Pinpoint the cell where the given text exists, returning its [X, Y] midpoint coordinate. 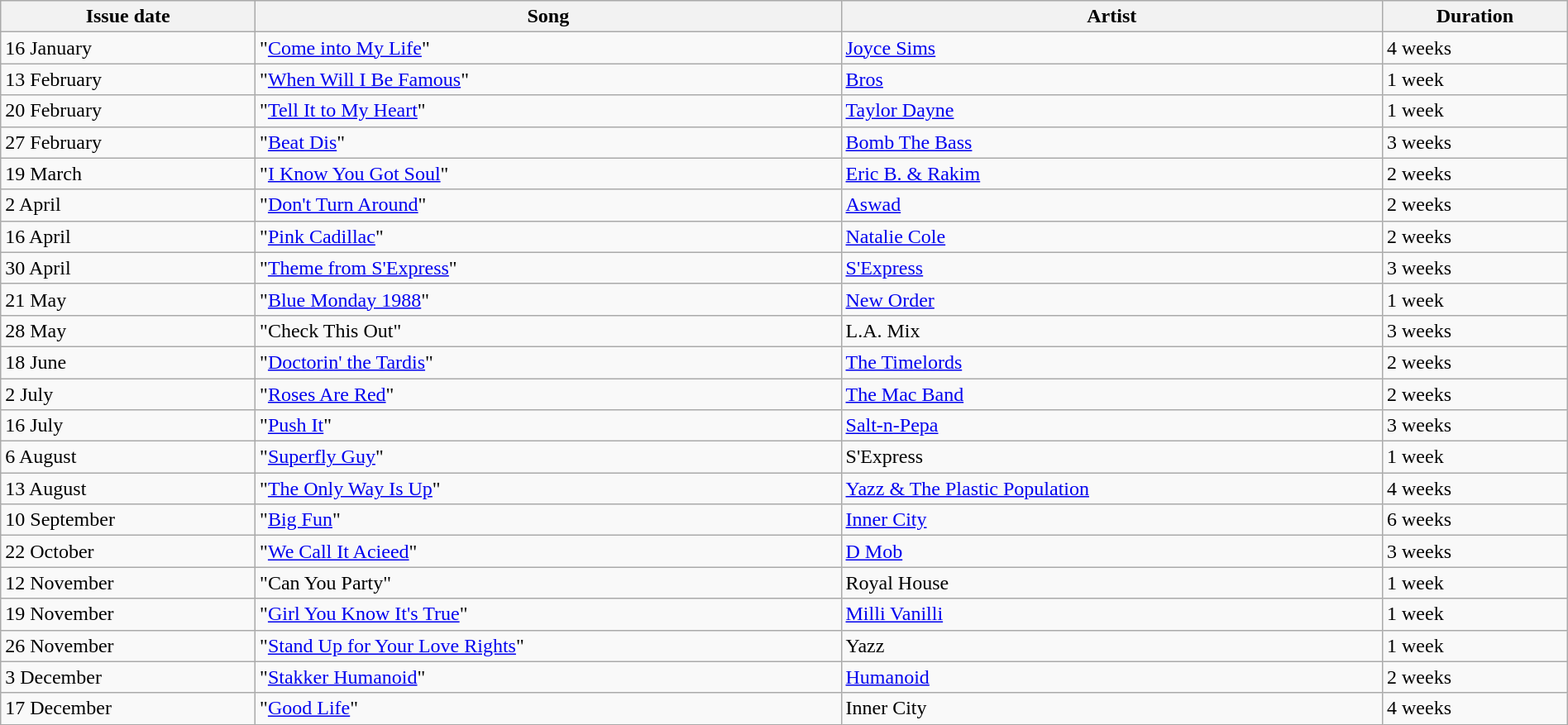
16 April [128, 236]
"I Know You Got Soul" [548, 174]
Milli Vanilli [1111, 614]
Bomb The Bass [1111, 142]
"Come into My Life" [548, 48]
"Check This Out" [548, 331]
"Doctorin' the Tardis" [548, 362]
18 June [128, 362]
Song [548, 17]
"Can You Party" [548, 583]
20 February [128, 111]
13 February [128, 79]
16 July [128, 426]
"Tell It to My Heart" [548, 111]
"Don't Turn Around" [548, 205]
16 January [128, 48]
"Superfly Guy" [548, 457]
21 May [128, 299]
28 May [128, 331]
"Girl You Know It's True" [548, 614]
"Big Fun" [548, 520]
6 weeks [1475, 520]
6 August [128, 457]
L.A. Mix [1111, 331]
2 April [128, 205]
19 November [128, 614]
"Pink Cadillac" [548, 236]
"Stand Up for Your Love Rights" [548, 646]
Aswad [1111, 205]
"Roses Are Red" [548, 394]
"The Only Way Is Up" [548, 489]
17 December [128, 708]
D Mob [1111, 551]
Artist [1111, 17]
Bros [1111, 79]
Yazz [1111, 646]
Taylor Dayne [1111, 111]
Issue date [128, 17]
"Push It" [548, 426]
10 September [128, 520]
30 April [128, 268]
Natalie Cole [1111, 236]
22 October [128, 551]
19 March [128, 174]
"Beat Dis" [548, 142]
"Good Life" [548, 708]
26 November [128, 646]
Joyce Sims [1111, 48]
"Theme from S'Express" [548, 268]
Duration [1475, 17]
27 February [128, 142]
Yazz & The Plastic Population [1111, 489]
2 July [128, 394]
Salt-n-Pepa [1111, 426]
The Timelords [1111, 362]
"Stakker Humanoid" [548, 677]
Humanoid [1111, 677]
Royal House [1111, 583]
New Order [1111, 299]
The Mac Band [1111, 394]
"Blue Monday 1988" [548, 299]
3 December [128, 677]
13 August [128, 489]
12 November [128, 583]
"When Will I Be Famous" [548, 79]
Eric B. & Rakim [1111, 174]
"We Call It Acieed" [548, 551]
